Locate the cell with the specified text and output its (X, Y) center coordinate. 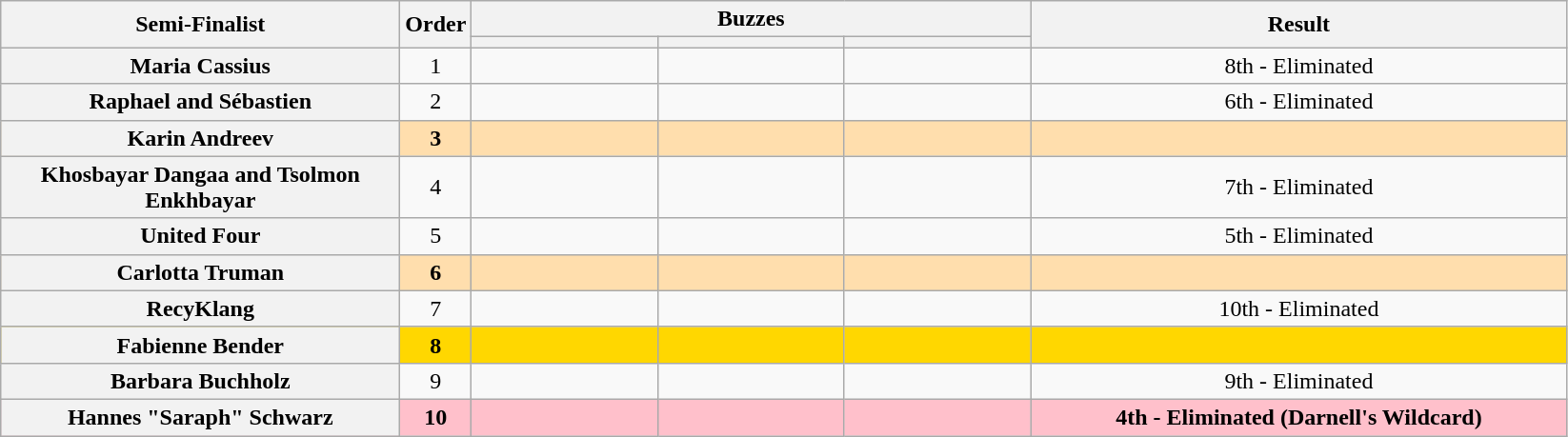
8th - Eliminated (1299, 66)
Maria Cassius (200, 66)
7 (436, 308)
Order (436, 25)
Carlotta Truman (200, 272)
7th - Eliminated (1299, 187)
Hannes "Saraph" Schwarz (200, 417)
Karin Andreev (200, 138)
Buzzes (751, 19)
6 (436, 272)
Fabienne Bender (200, 345)
Semi-Finalist (200, 25)
Result (1299, 25)
10th - Eliminated (1299, 308)
2 (436, 102)
8 (436, 345)
United Four (200, 236)
Khosbayar Dangaa and Tsolmon Enkhbayar (200, 187)
9 (436, 381)
3 (436, 138)
1 (436, 66)
4 (436, 187)
5th - Eliminated (1299, 236)
5 (436, 236)
9th - Eliminated (1299, 381)
4th - Eliminated (Darnell's Wildcard) (1299, 417)
10 (436, 417)
6th - Eliminated (1299, 102)
Barbara Buchholz (200, 381)
Raphael and Sébastien (200, 102)
RecyKlang (200, 308)
